Detect which cell encompasses the target text, then output its (X, Y) center coordinate. 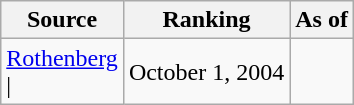
Rothenberg| (62, 72)
Source (62, 20)
October 1, 2004 (206, 72)
As of (322, 20)
Ranking (206, 20)
